Scan for the cell matching the given text and deliver its [X, Y] coordinate at center. 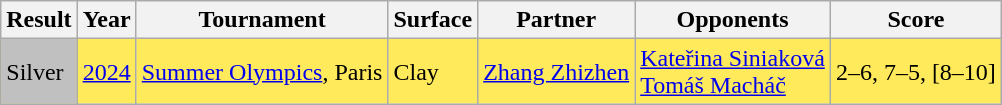
Year [106, 20]
Silver [39, 72]
Kateřina Siniaková Tomáš Macháč [733, 72]
Tournament [262, 20]
Zhang Zhizhen [556, 72]
Clay [433, 72]
Surface [433, 20]
2–6, 7–5, [8–10] [916, 72]
2024 [106, 72]
Score [916, 20]
Summer Olympics, Paris [262, 72]
Opponents [733, 20]
Result [39, 20]
Partner [556, 20]
